Locate the cell with the specified text and output its (X, Y) center coordinate. 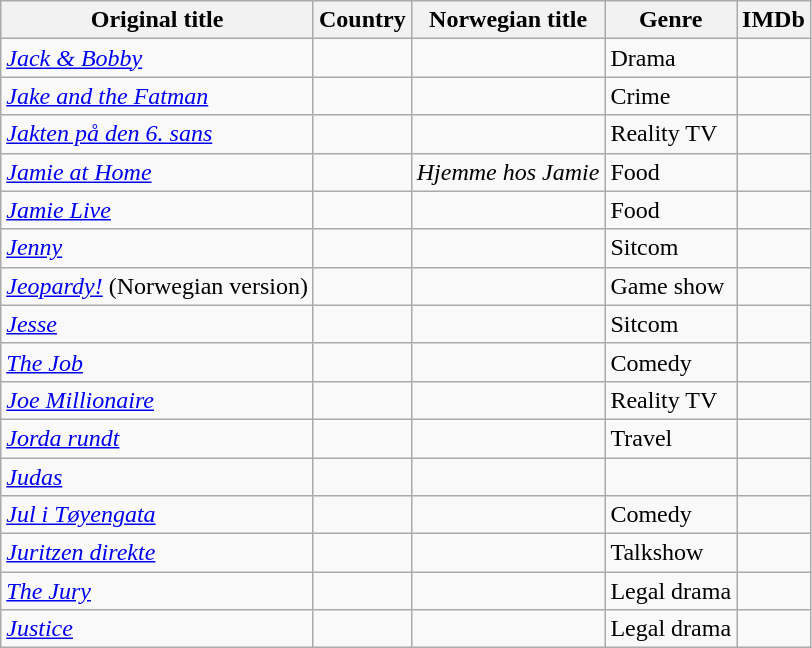
Hjemme hos Jamie (508, 172)
Jamie Live (158, 210)
The Job (158, 362)
Justice (158, 629)
Genre (671, 20)
Jorda rundt (158, 438)
Jeopardy! (Norwegian version) (158, 286)
Jamie at Home (158, 172)
Jul i Tøyengata (158, 515)
Joe Millionaire (158, 400)
Game show (671, 286)
Jake and the Fatman (158, 96)
The Jury (158, 591)
Country (362, 20)
IMDb (774, 20)
Norwegian title (508, 20)
Jakten på den 6. sans (158, 134)
Talkshow (671, 553)
Original title (158, 20)
Jenny (158, 248)
Juritzen direkte (158, 553)
Travel (671, 438)
Judas (158, 477)
Drama (671, 58)
Jesse (158, 324)
Crime (671, 96)
Jack & Bobby (158, 58)
